Pinpoint the cell where the given text exists, returning its (X, Y) midpoint coordinate. 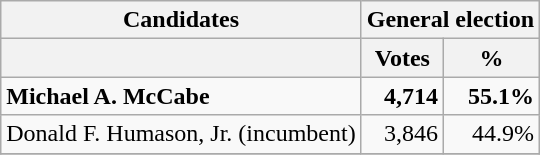
General election (450, 20)
3,846 (402, 134)
Candidates (181, 20)
Michael A. McCabe (181, 96)
Votes (402, 58)
% (492, 58)
Donald F. Humason, Jr. (incumbent) (181, 134)
55.1% (492, 96)
4,714 (402, 96)
44.9% (492, 134)
